Return (x, y) of the center of cell containing provided text 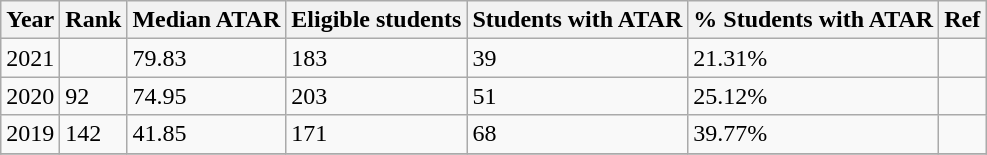
171 (376, 134)
% Students with ATAR (814, 20)
39.77% (814, 134)
Year (30, 20)
51 (578, 96)
68 (578, 134)
Eligible students (376, 20)
79.83 (206, 58)
2021 (30, 58)
2020 (30, 96)
21.31% (814, 58)
25.12% (814, 96)
39 (578, 58)
2019 (30, 134)
74.95 (206, 96)
Ref (962, 20)
41.85 (206, 134)
142 (94, 134)
92 (94, 96)
Rank (94, 20)
Students with ATAR (578, 20)
Median ATAR (206, 20)
183 (376, 58)
203 (376, 96)
